Pinpoint the cell where the given text exists, returning its (X, Y) midpoint coordinate. 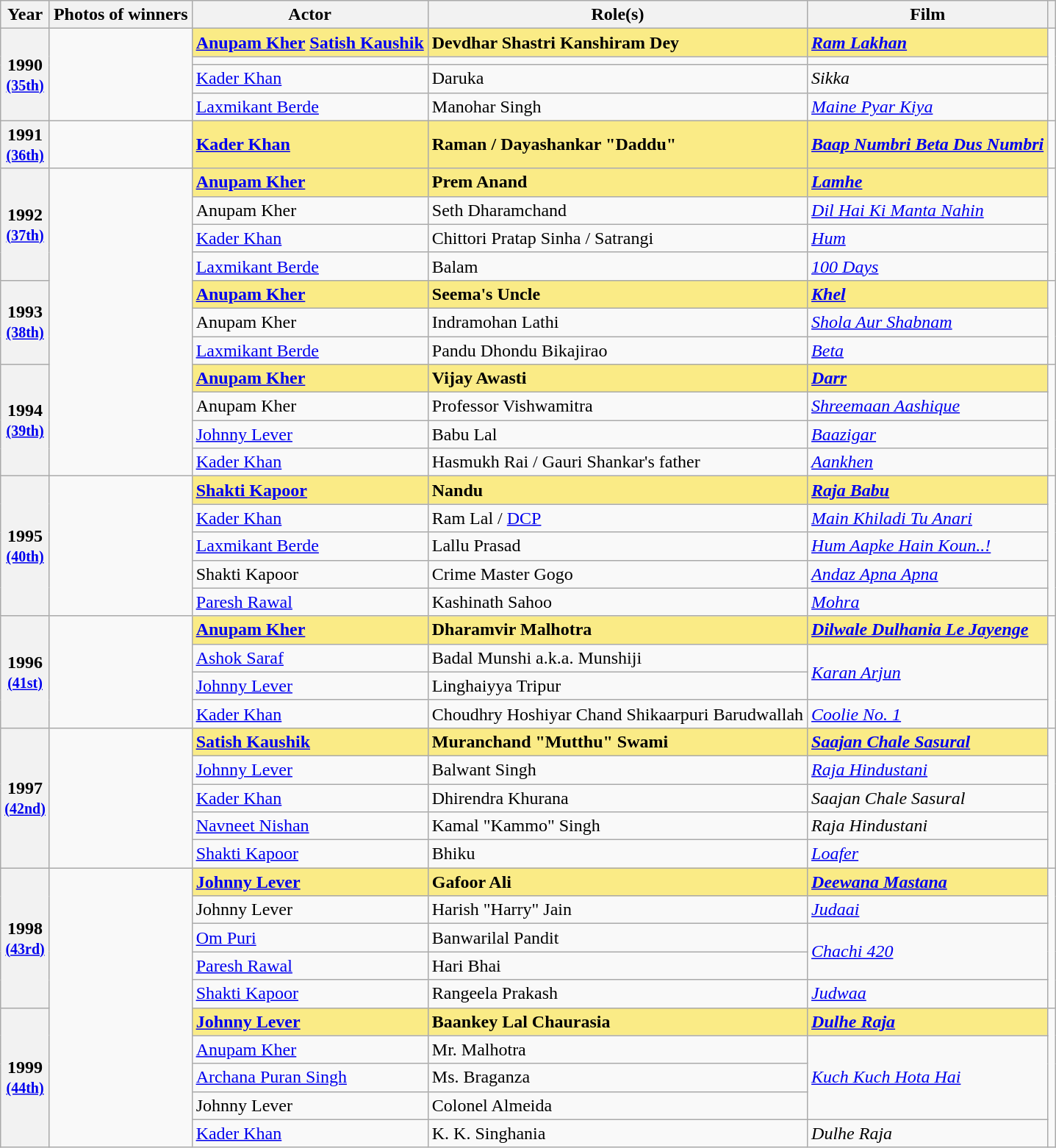
Chachi 420 (927, 952)
Balwant Singh (617, 769)
Dil Hai Ki Manta Nahin (927, 210)
Colonel Almeida (617, 1105)
1994(39th) (25, 420)
Raja Babu (927, 490)
Bhiku (617, 854)
Karan Arjun (927, 672)
Pandu Dhondu Bikajirao (617, 351)
Aankhen (927, 462)
Judwaa (927, 994)
1990(35th) (25, 75)
100 Days (927, 266)
Shola Aur Shabnam (927, 322)
Banwarilal Pandit (617, 938)
1992(37th) (25, 224)
Khel (927, 294)
Rangeela Prakash (617, 994)
Baankey Lal Chaurasia (617, 1022)
Lallu Prasad (617, 546)
1996(41st) (25, 672)
Hasmukh Rai / Gauri Shankar's father (617, 462)
Mohra (927, 602)
Main Khiladi Tu Anari (927, 518)
Badal Munshi a.k.a. Munshiji (617, 658)
Beta (927, 351)
Photos of winners (121, 15)
Role(s) (617, 15)
Sikka (927, 79)
Daruka (617, 79)
Baazigar (927, 434)
Gafoor Ali (617, 882)
1995(40th) (25, 546)
Choudhry Hoshiyar Chand Shikaarpuri Barudwallah (617, 714)
Navneet Nishan (310, 826)
Archana Puran Singh (310, 1077)
Andaz Apna Apna (927, 574)
Dilwale Dulhania Le Jayenge (927, 630)
Prem Anand (617, 182)
1997(42nd) (25, 797)
Judaai (927, 910)
Film (927, 15)
Ms. Braganza (617, 1077)
Shreemaan Aashique (927, 406)
Hum (927, 238)
Devdhar Shastri Kanshiram Dey (617, 43)
Linghaiyya Tripur (617, 686)
Indramohan Lathi (617, 322)
1991(36th) (25, 144)
Vijay Awasti (617, 379)
Dhirendra Khurana (617, 797)
Coolie No. 1 (927, 714)
Babu Lal (617, 434)
Harish "Harry" Jain (617, 910)
Lamhe (927, 182)
1993(38th) (25, 322)
Nandu (617, 490)
Manohar Singh (617, 107)
Mr. Malhotra (617, 1050)
Chittori Pratap Sinha / Satrangi (617, 238)
Seth Dharamchand (617, 210)
Maine Pyar Kiya (927, 107)
Kashinath Sahoo (617, 602)
Loafer (927, 854)
Year (25, 15)
Ram Lal / DCP (617, 518)
K. K. Singhania (617, 1133)
Darr (927, 379)
Balam (617, 266)
Crime Master Gogo (617, 574)
Kamal "Kammo" Singh (617, 826)
Om Puri (310, 938)
Satish Kaushik (310, 742)
Baap Numbri Beta Dus Numbri (927, 144)
1998(43rd) (25, 938)
Ram Lakhan (927, 43)
Hari Bhai (617, 966)
Raman / Dayashankar "Daddu" (617, 144)
Muranchand "Mutthu" Swami (617, 742)
Hum Aapke Hain Koun..! (927, 546)
Professor Vishwamitra (617, 406)
Deewana Mastana (927, 882)
Seema's Uncle (617, 294)
Dharamvir Malhotra (617, 630)
Anupam Kher Satish Kaushik (310, 43)
Actor (310, 15)
Ashok Saraf (310, 658)
Kuch Kuch Hota Hai (927, 1077)
1999(44th) (25, 1077)
